For the text-containing cell, return its midpoint in (X, Y) coordinate format. 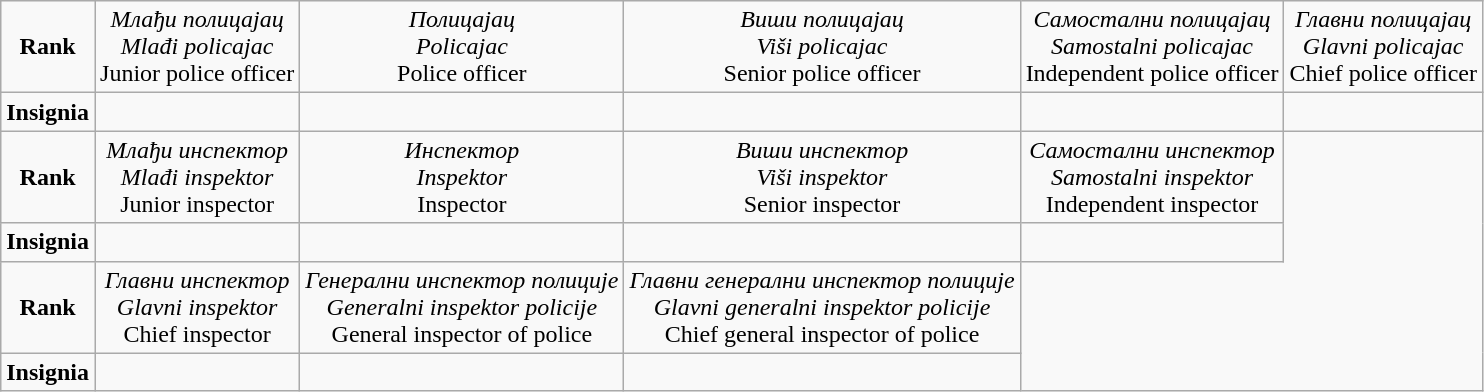
Самостални инспекторSamostalni inspektorIndependent inspector (1152, 177)
ИнспекторInspektorInspector (462, 177)
Главни генерални инспектор полицијеGlavni generalni inspektor policijeChief general inspector of police (822, 307)
Главни полицајацGlavni policajacChief police officer (1384, 47)
Самостални полицајацSamostalni policajacIndependent police officer (1152, 47)
Виши полицајацViši policajacSenior police officer (822, 47)
Генерални инспектор полицијеGeneralni inspektor policijeGeneral inspector of police (462, 307)
Главни инспекторGlavni inspektorChief inspector (198, 307)
ПолицајацPolicajacPolice officer (462, 47)
Млађи полицајацMlađi policajacJunior police officer (198, 47)
Виши инспекторViši inspektorSenior inspector (822, 177)
Млађи инспекторMlađi inspektorJunior inspector (198, 177)
